Locate the cell with the specified text and output its [x, y] center coordinate. 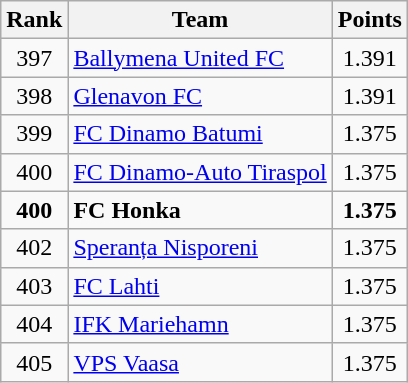
404 [34, 324]
Ballymena United FC [200, 58]
399 [34, 134]
398 [34, 96]
FC Dinamo-Auto Tiraspol [200, 172]
Glenavon FC [200, 96]
VPS Vaasa [200, 362]
405 [34, 362]
397 [34, 58]
Rank [34, 20]
FC Lahti [200, 286]
402 [34, 248]
Team [200, 20]
FC Honka [200, 210]
Speranța Nisporeni [200, 248]
Points [370, 20]
IFK Mariehamn [200, 324]
FC Dinamo Batumi [200, 134]
403 [34, 286]
